Return [x, y] of the center of cell containing provided text 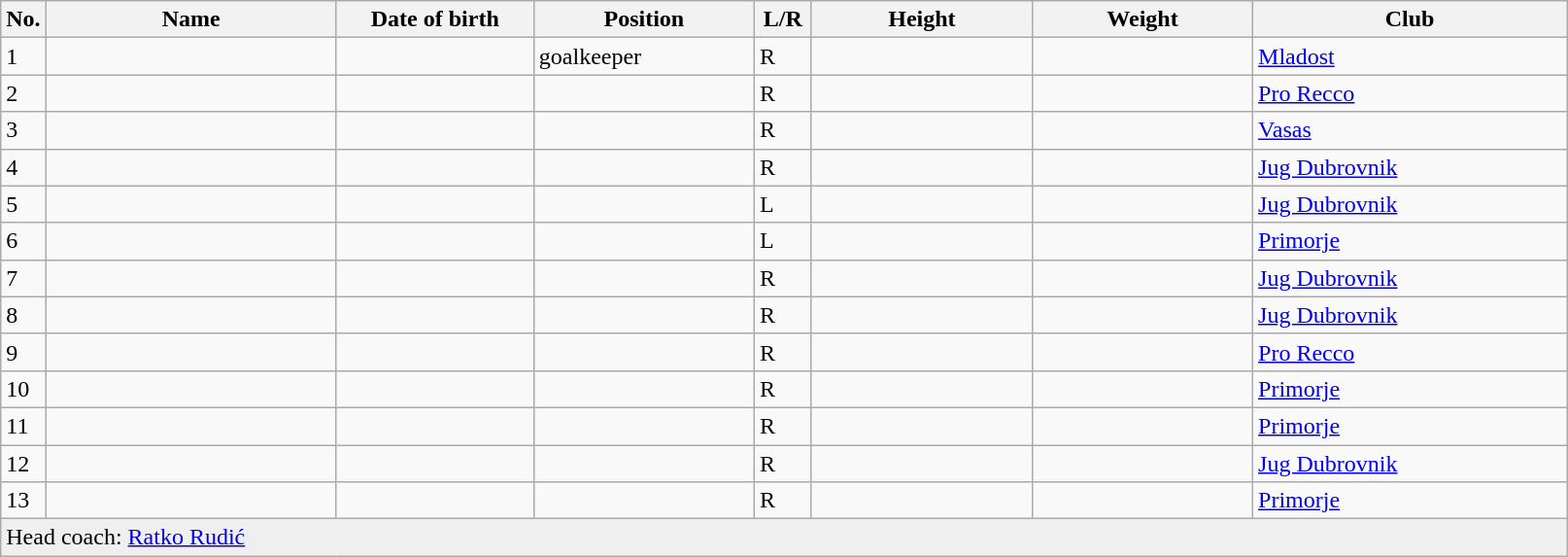
L/R [783, 19]
12 [23, 464]
7 [23, 278]
8 [23, 315]
11 [23, 426]
1 [23, 56]
Height [921, 19]
3 [23, 130]
Head coach: Ratko Rudić [784, 538]
Mladost [1411, 56]
13 [23, 501]
Name [190, 19]
10 [23, 389]
5 [23, 204]
Date of birth [435, 19]
No. [23, 19]
9 [23, 352]
Club [1411, 19]
4 [23, 167]
Vasas [1411, 130]
Weight [1142, 19]
Position [643, 19]
goalkeeper [643, 56]
2 [23, 93]
6 [23, 241]
